Return the (X, Y) coordinate for the center point of the cell that contains the specified text.  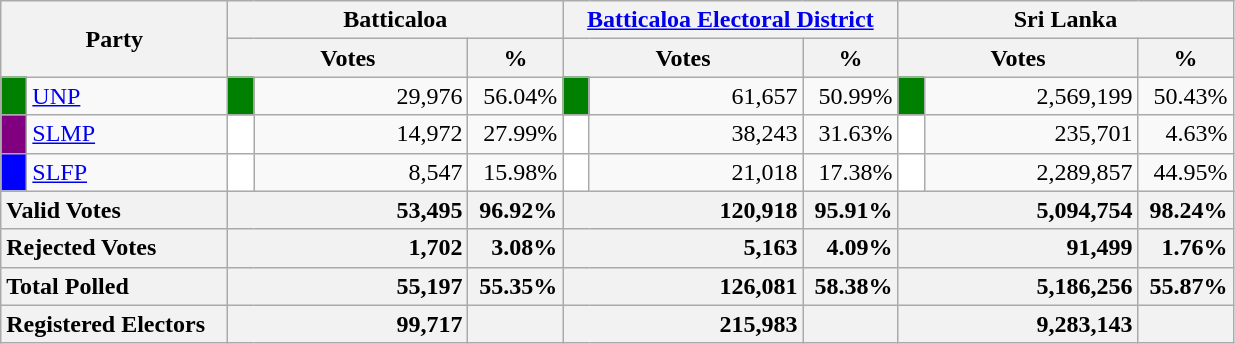
126,081 (683, 286)
4.09% (850, 248)
Total Polled (114, 286)
235,701 (1031, 134)
1,702 (348, 248)
15.98% (516, 172)
UNP (128, 96)
5,186,256 (1018, 286)
5,163 (683, 248)
38,243 (696, 134)
9,283,143 (1018, 324)
4.63% (1186, 134)
Batticaloa Electoral District (730, 20)
Rejected Votes (114, 248)
Batticaloa (396, 20)
14,972 (361, 134)
98.24% (1186, 210)
Valid Votes (114, 210)
99,717 (348, 324)
27.99% (516, 134)
53,495 (348, 210)
1.76% (1186, 248)
31.63% (850, 134)
55,197 (348, 286)
17.38% (850, 172)
2,289,857 (1031, 172)
Registered Electors (114, 324)
50.99% (850, 96)
2,569,199 (1031, 96)
SLMP (128, 134)
55.35% (516, 286)
3.08% (516, 248)
21,018 (696, 172)
55.87% (1186, 286)
29,976 (361, 96)
SLFP (128, 172)
58.38% (850, 286)
120,918 (683, 210)
5,094,754 (1018, 210)
215,983 (683, 324)
61,657 (696, 96)
91,499 (1018, 248)
50.43% (1186, 96)
56.04% (516, 96)
96.92% (516, 210)
Sri Lanka (1066, 20)
8,547 (361, 172)
95.91% (850, 210)
44.95% (1186, 172)
Party (114, 39)
